For the text-containing cell, return its midpoint in (x, y) coordinate format. 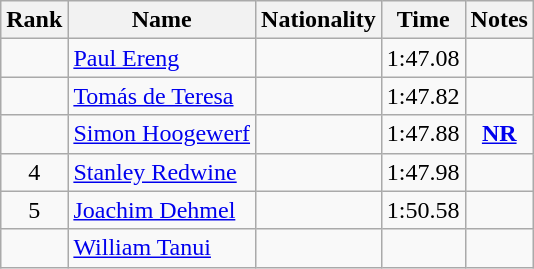
Rank (34, 20)
1:50.58 (423, 210)
Time (423, 20)
Tomás de Teresa (162, 96)
Simon Hoogewerf (162, 134)
Notes (499, 20)
NR (499, 134)
1:47.08 (423, 58)
Joachim Dehmel (162, 210)
Stanley Redwine (162, 172)
1:47.88 (423, 134)
1:47.98 (423, 172)
Paul Ereng (162, 58)
Nationality (319, 20)
Name (162, 20)
1:47.82 (423, 96)
5 (34, 210)
William Tanui (162, 248)
4 (34, 172)
